Locate the cell with the specified text and output its (x, y) center coordinate. 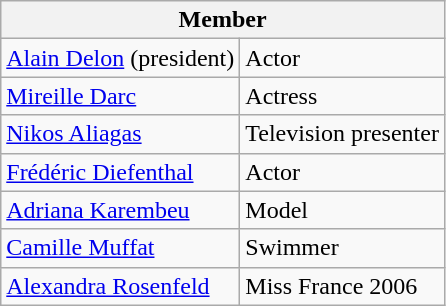
Nikos Aliagas (120, 134)
Alain Delon (president) (120, 58)
Television presenter (342, 134)
Member (223, 20)
Frédéric Diefenthal (120, 172)
Camille Muffat (120, 248)
Alexandra Rosenfeld (120, 286)
Adriana Karembeu (120, 210)
Mireille Darc (120, 96)
Miss France 2006 (342, 286)
Model (342, 210)
Actress (342, 96)
Swimmer (342, 248)
